Return (x, y) of the center of cell containing provided text 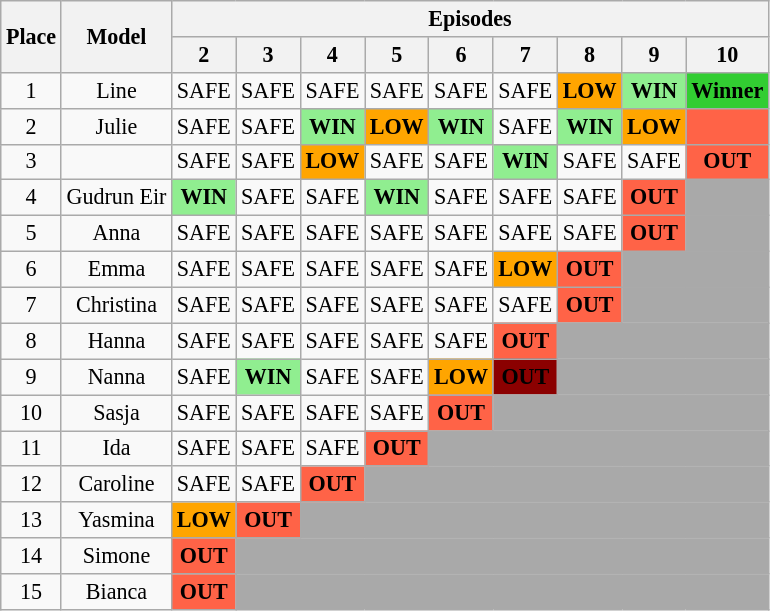
Caroline (116, 484)
Episodes (470, 18)
15 (32, 591)
Sasja (116, 412)
Yasmina (116, 520)
14 (32, 556)
Gudrun Eir (116, 198)
Place (32, 36)
Anna (116, 233)
Emma (116, 269)
Hanna (116, 341)
Nanna (116, 377)
12 (32, 484)
Winner (727, 90)
Model (116, 36)
13 (32, 520)
Julie (116, 126)
Line (116, 90)
Simone (116, 556)
Bianca (116, 591)
Ida (116, 448)
1 (32, 90)
Christina (116, 305)
11 (32, 448)
